Locate the cell with the specified text and output its [x, y] center coordinate. 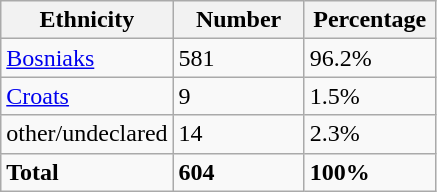
96.2% [370, 58]
100% [370, 172]
1.5% [370, 96]
9 [238, 96]
604 [238, 172]
Number [238, 20]
Croats [87, 96]
Bosniaks [87, 58]
581 [238, 58]
Total [87, 172]
Percentage [370, 20]
other/undeclared [87, 134]
14 [238, 134]
Ethnicity [87, 20]
2.3% [370, 134]
